Capture the cell that displays the provided text and extract its [x, y] central coordinate. 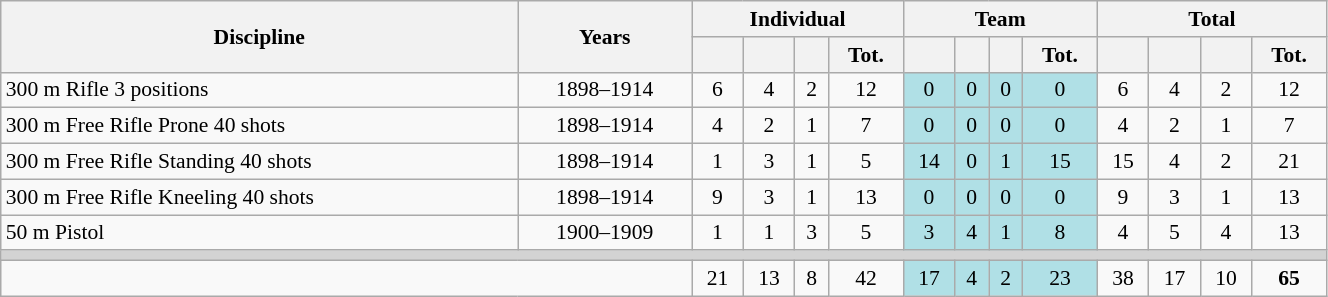
Years [605, 36]
300 m Free Rifle Standing 40 shots [260, 162]
Individual [798, 19]
300 m Rifle 3 positions [260, 90]
Team [1000, 19]
1900–1909 [605, 233]
50 m Pistol [260, 233]
300 m Free Rifle Prone 40 shots [260, 126]
14 [928, 162]
Discipline [260, 36]
38 [1122, 279]
65 [1290, 279]
Total [1212, 19]
10 [1226, 279]
23 [1060, 279]
300 m Free Rifle Kneeling 40 shots [260, 197]
42 [866, 279]
